Extract the (X, Y) coordinate from the center of the cell holding the provided text.  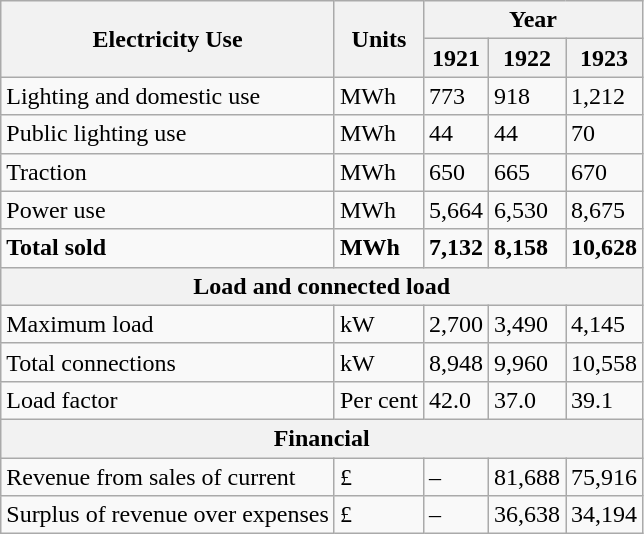
Units (378, 39)
670 (604, 172)
10,558 (604, 362)
Power use (168, 210)
Load factor (168, 400)
Total sold (168, 248)
1923 (604, 58)
34,194 (604, 515)
1922 (526, 58)
Load and connected load (322, 286)
Total connections (168, 362)
9,960 (526, 362)
Electricity Use (168, 39)
8,158 (526, 248)
1,212 (604, 96)
36,638 (526, 515)
7,132 (456, 248)
Maximum load (168, 324)
Surplus of revenue over expenses (168, 515)
Traction (168, 172)
70 (604, 134)
665 (526, 172)
5,664 (456, 210)
Revenue from sales of current (168, 477)
81,688 (526, 477)
918 (526, 96)
42.0 (456, 400)
3,490 (526, 324)
2,700 (456, 324)
Year (532, 20)
Lighting and domestic use (168, 96)
Public lighting use (168, 134)
1921 (456, 58)
8,948 (456, 362)
Per cent (378, 400)
Financial (322, 438)
37.0 (526, 400)
75,916 (604, 477)
10,628 (604, 248)
773 (456, 96)
8,675 (604, 210)
4,145 (604, 324)
6,530 (526, 210)
650 (456, 172)
39.1 (604, 400)
